Find where the given text appears and provide that cell's center as (x, y) coordinate. 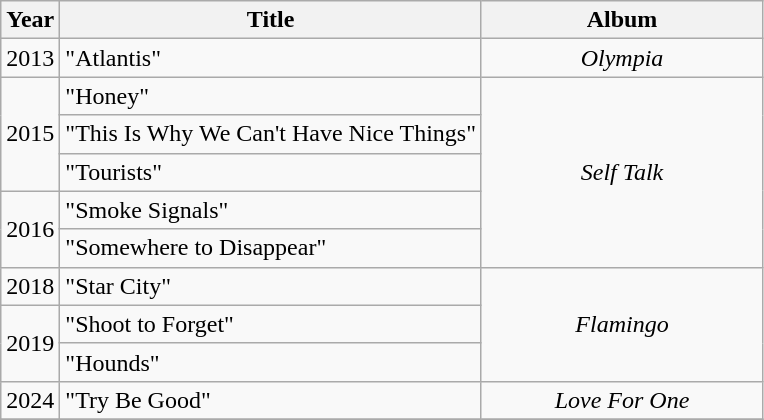
"Honey" (271, 96)
2018 (30, 286)
"Shoot to Forget" (271, 324)
"Smoke Signals" (271, 210)
"Tourists" (271, 172)
2024 (30, 400)
Self Talk (622, 172)
"Somewhere to Disappear" (271, 248)
Love For One (622, 400)
Year (30, 20)
Album (622, 20)
2019 (30, 343)
"This Is Why We Can't Have Nice Things" (271, 134)
2015 (30, 134)
"Atlantis" (271, 58)
Olympia (622, 58)
Title (271, 20)
2013 (30, 58)
"Star City" (271, 286)
2016 (30, 229)
Flamingo (622, 324)
"Try Be Good" (271, 400)
"Hounds" (271, 362)
